For the text-containing cell, return its midpoint in (X, Y) coordinate format. 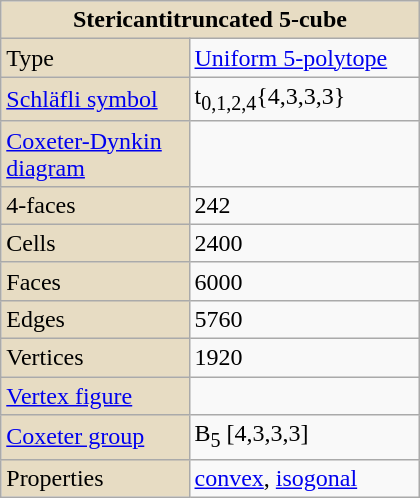
Schläfli symbol (95, 99)
Type (95, 58)
convex, isogonal (304, 478)
Stericantitruncated 5-cube (210, 20)
Edges (95, 319)
B5 [4,3,3,3] (304, 437)
242 (304, 205)
t0,1,2,4{4,3,3,3} (304, 99)
Faces (95, 281)
Vertex figure (95, 396)
Vertices (95, 358)
Cells (95, 243)
Coxeter group (95, 437)
6000 (304, 281)
Properties (95, 478)
4-faces (95, 205)
2400 (304, 243)
Coxeter-Dynkindiagram (95, 154)
Uniform 5-polytope (304, 58)
5760 (304, 319)
1920 (304, 358)
